Determine the (X, Y) coordinate at the center of the cell enclosing the given text.  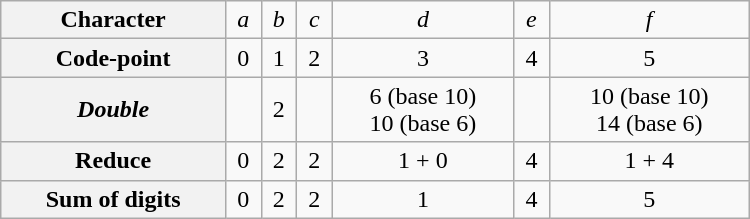
c (315, 20)
3 (422, 58)
f (649, 20)
Character (114, 20)
6 (base 10) 10 (base 6) (422, 110)
10 (base 10) 14 (base 6) (649, 110)
b (279, 20)
d (422, 20)
a (243, 20)
Reduce (114, 161)
Double (114, 110)
Code-point (114, 58)
1 + 0 (422, 161)
1 + 4 (649, 161)
Sum of digits (114, 199)
e (532, 20)
